Capture the cell that displays the provided text and extract its (X, Y) central coordinate. 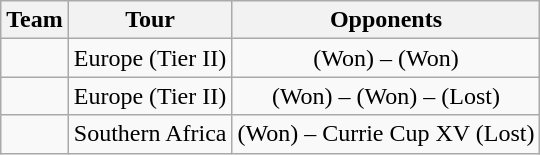
(Won) – (Won) (386, 58)
Opponents (386, 20)
(Won) – (Won) – (Lost) (386, 96)
Tour (150, 20)
(Won) – Currie Cup XV (Lost) (386, 134)
Team (35, 20)
Southern Africa (150, 134)
